Scan for the cell matching the given text and deliver its [x, y] coordinate at center. 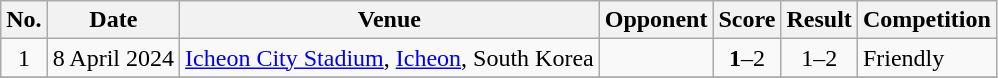
8 April 2024 [113, 58]
Score [747, 20]
Competition [926, 20]
Result [819, 20]
Friendly [926, 58]
Venue [390, 20]
Icheon City Stadium, Icheon, South Korea [390, 58]
Opponent [656, 20]
1 [24, 58]
No. [24, 20]
Date [113, 20]
